Determine the (x, y) coordinate at the center of the cell enclosing the given text.  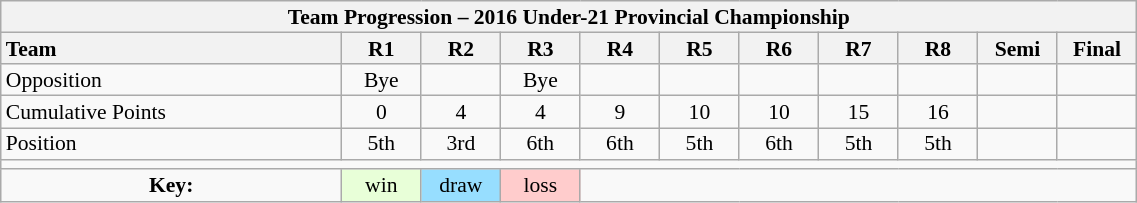
3rd (461, 144)
Final (1097, 49)
R8 (938, 49)
R2 (461, 49)
R4 (620, 49)
R5 (700, 49)
R7 (859, 49)
loss (541, 186)
Position (172, 144)
draw (461, 186)
R1 (382, 49)
Cumulative Points (172, 112)
Opposition (172, 81)
Key: (172, 186)
R6 (779, 49)
R3 (541, 49)
win (382, 186)
Team (172, 49)
Semi (1018, 49)
0 (382, 112)
16 (938, 112)
Team Progression – 2016 Under-21 Provincial Championship (569, 17)
9 (620, 112)
15 (859, 112)
